Search for the cell housing the specified text and yield its (x, y) center coordinate. 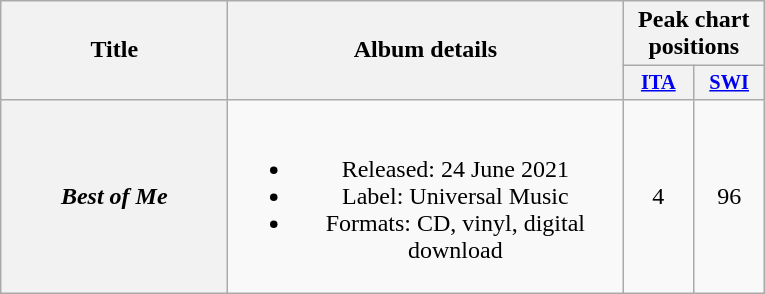
ITA (658, 83)
Title (114, 50)
96 (730, 196)
4 (658, 196)
Released: 24 June 2021Label: Universal MusicFormats: CD, vinyl, digital download (426, 196)
Peak chart positions (694, 34)
Album details (426, 50)
Best of Me (114, 196)
SWI (730, 83)
